Extract the [x, y] coordinate from the center of the cell holding the provided text.  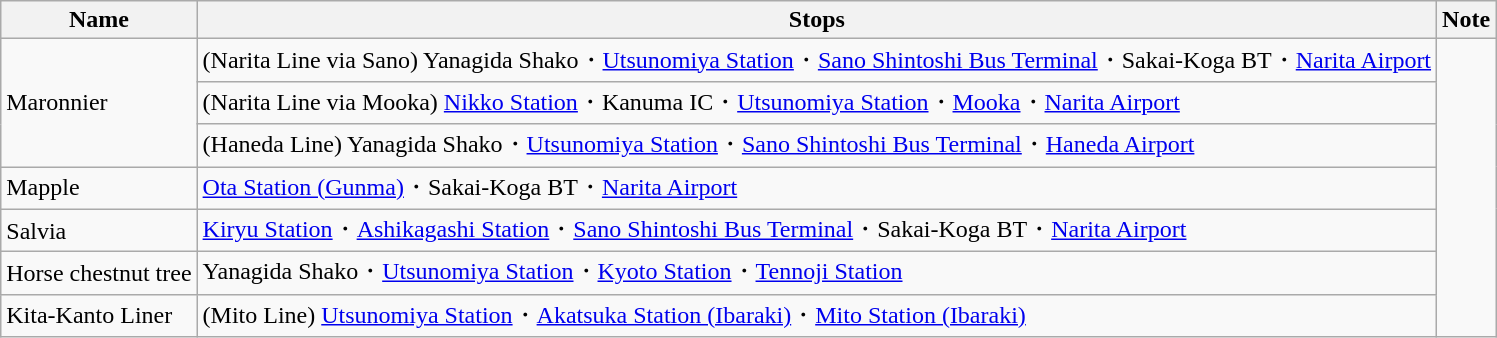
Ota Station (Gunma)・Sakai-Koga BT・Narita Airport [816, 188]
Note [1466, 20]
Yanagida Shako・Utsunomiya Station・Kyoto Station・Tennoji Station [816, 274]
(Mito Line) Utsunomiya Station・Akatsuka Station (Ibaraki)・Mito Station (Ibaraki) [816, 316]
Maronnier [99, 103]
Kiryu Station・Ashikagashi Station・Sano Shintoshi Bus Terminal・Sakai-Koga BT・Narita Airport [816, 230]
Horse chestnut tree [99, 274]
Mapple [99, 188]
Stops [816, 20]
(Narita Line via Mooka) Nikko Station・Kanuma IC・Utsunomiya Station・Mooka・Narita Airport [816, 102]
(Narita Line via Sano) Yanagida Shako・Utsunomiya Station・Sano Shintoshi Bus Terminal・Sakai-Koga BT・Narita Airport [816, 60]
Salvia [99, 230]
Name [99, 20]
Kita-Kanto Liner [99, 316]
(Haneda Line) Yanagida Shako・Utsunomiya Station・Sano Shintoshi Bus Terminal・Haneda Airport [816, 146]
